From the cell containing the given text, extract its center point as (X, Y) coordinate. 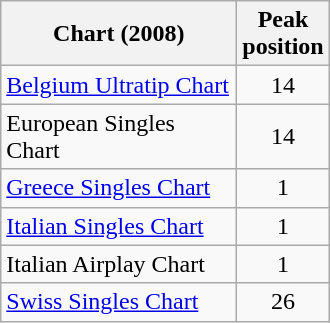
Chart (2008) (119, 34)
European Singles Chart (119, 136)
Italian Singles Chart (119, 226)
Belgium Ultratip Chart (119, 85)
Greece Singles Chart (119, 188)
Peakposition (283, 34)
Swiss Singles Chart (119, 302)
26 (283, 302)
Italian Airplay Chart (119, 264)
